Capture the cell that displays the provided text and extract its (x, y) central coordinate. 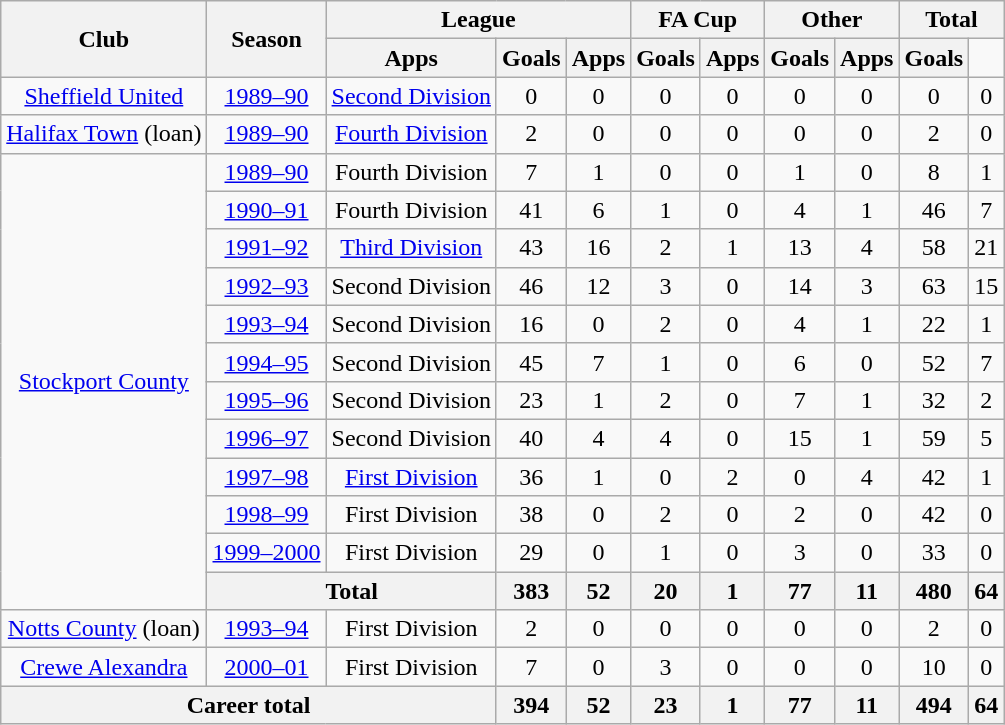
8 (934, 172)
45 (531, 362)
Halifax Town (loan) (104, 134)
2000–01 (266, 667)
1997–98 (266, 477)
1998–99 (266, 515)
20 (666, 591)
1996–97 (266, 438)
29 (531, 553)
Season (266, 39)
494 (934, 705)
36 (531, 477)
Notts County (loan) (104, 629)
Club (104, 39)
12 (598, 286)
33 (934, 553)
41 (531, 210)
Stockport County (104, 382)
63 (934, 286)
394 (531, 705)
FA Cup (698, 20)
59 (934, 438)
14 (800, 286)
38 (531, 515)
Sheffield United (104, 96)
Other (832, 20)
32 (934, 400)
Third Division (411, 248)
Career total (249, 705)
1999–2000 (266, 553)
21 (986, 248)
1992–93 (266, 286)
22 (934, 324)
1995–96 (266, 400)
10 (934, 667)
383 (531, 591)
13 (800, 248)
League (478, 20)
58 (934, 248)
Crewe Alexandra (104, 667)
5 (986, 438)
1990–91 (266, 210)
43 (531, 248)
40 (531, 438)
1994–95 (266, 362)
480 (934, 591)
1991–92 (266, 248)
